Scan for the cell matching the given text and deliver its (x, y) coordinate at center. 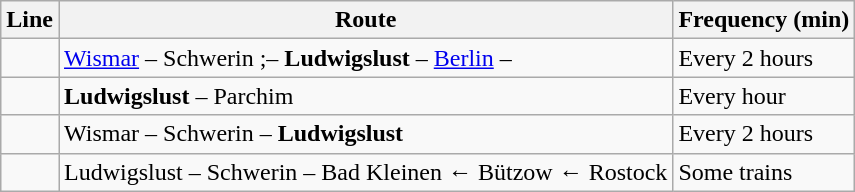
Ludwigslust – Schwerin – Bad Kleinen ← Bützow ← Rostock (365, 172)
Wismar – Schwerin – Ludwigslust (365, 134)
Some trains (764, 172)
Ludwigslust – Parchim (365, 96)
Every hour (764, 96)
Route (365, 20)
Wismar – Schwerin ;– Ludwigslust – Berlin – (365, 58)
Line (30, 20)
Frequency (min) (764, 20)
